Search for the cell housing the specified text and yield its (X, Y) center coordinate. 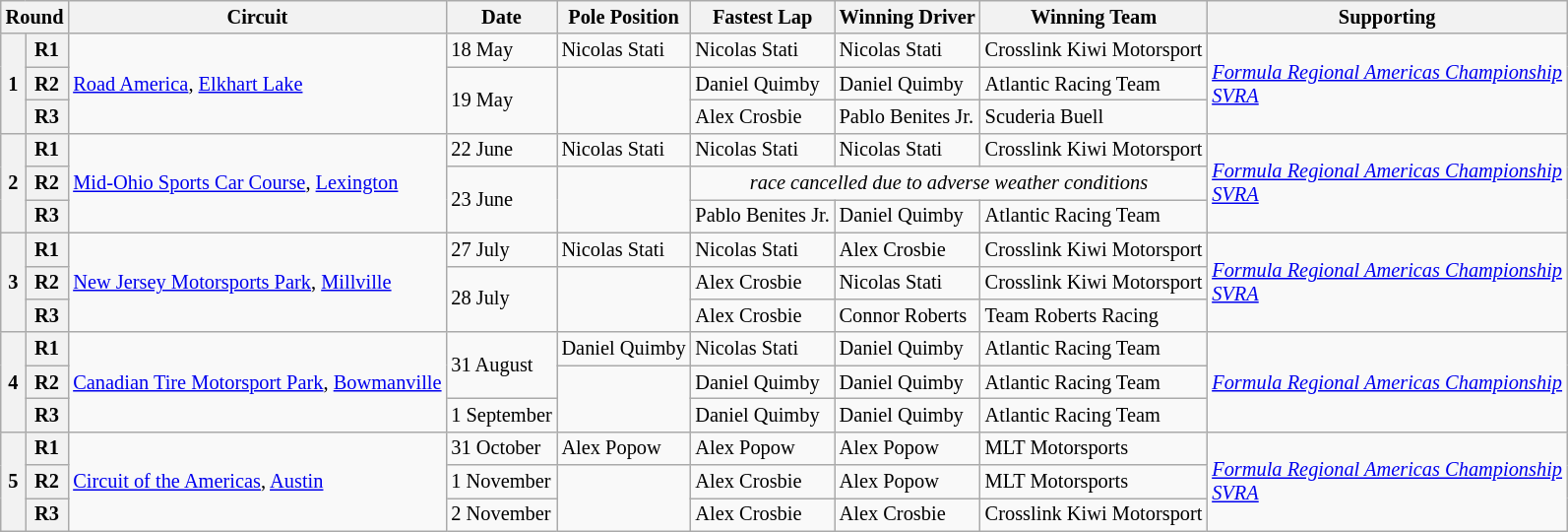
4 (14, 382)
28 July (501, 299)
Connor Roberts (908, 315)
31 October (501, 448)
22 June (501, 150)
Circuit of the Americas, Austin (257, 481)
2 November (501, 514)
Pole Position (624, 17)
1 (14, 83)
New Jersey Motorsports Park, Millville (257, 282)
5 (14, 481)
Road America, Elkhart Lake (257, 83)
Supporting (1387, 17)
Winning Team (1095, 17)
Scuderia Buell (1095, 116)
19 May (501, 100)
Round (35, 17)
Circuit (257, 17)
27 July (501, 249)
3 (14, 282)
1 November (501, 482)
Winning Driver (908, 17)
Canadian Tire Motorsport Park, Bowmanville (257, 382)
31 August (501, 365)
race cancelled due to adverse weather conditions (949, 183)
2 (14, 183)
Formula Regional Americas Championship (1387, 382)
Fastest Lap (763, 17)
1 September (501, 415)
18 May (501, 50)
Date (501, 17)
Team Roberts Racing (1095, 315)
Mid-Ohio Sports Car Course, Lexington (257, 183)
23 June (501, 199)
